Extract the (x, y) coordinate from the center of the cell holding the provided text.  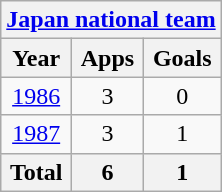
Apps (108, 58)
1986 (36, 96)
Year (36, 58)
0 (182, 96)
Goals (182, 58)
6 (108, 172)
Japan national team (111, 20)
Total (36, 172)
1987 (36, 134)
